Extract the [x, y] coordinate from the center of the cell holding the provided text.  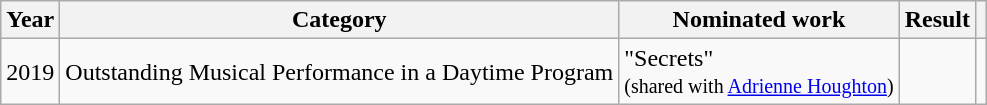
Outstanding Musical Performance in a Daytime Program [340, 72]
2019 [30, 72]
"Secrets"(shared with Adrienne Houghton) [759, 72]
Result [937, 20]
Nominated work [759, 20]
Category [340, 20]
Year [30, 20]
